Locate the cell with the specified text and output its (x, y) center coordinate. 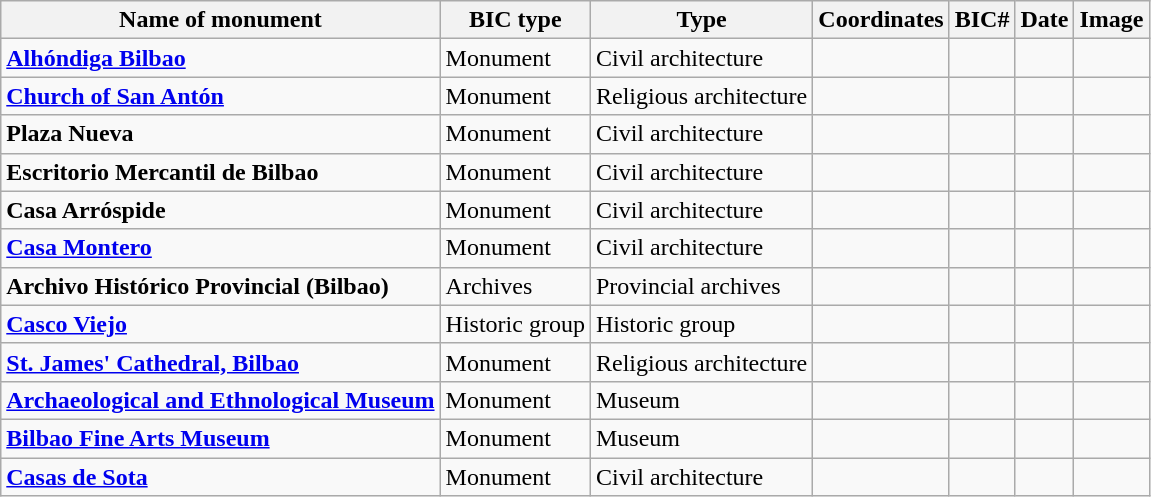
Archives (515, 286)
Church of San Antón (220, 96)
Archaeological and Ethnological Museum (220, 400)
Casa Arróspide (220, 210)
St. James' Cathedral, Bilbao (220, 362)
Casas de Sota (220, 477)
Casco Viejo (220, 324)
Name of monument (220, 20)
BIC type (515, 20)
Image (1112, 20)
Archivo Histórico Provincial (Bilbao) (220, 286)
Coordinates (881, 20)
Provincial archives (701, 286)
Plaza Nueva (220, 134)
Alhóndiga Bilbao (220, 58)
BIC# (982, 20)
Casa Montero (220, 248)
Bilbao Fine Arts Museum (220, 438)
Date (1044, 20)
Type (701, 20)
Escritorio Mercantil de Bilbao (220, 172)
